Identify which cell holds the provided text, then report its [x, y] central coordinate. 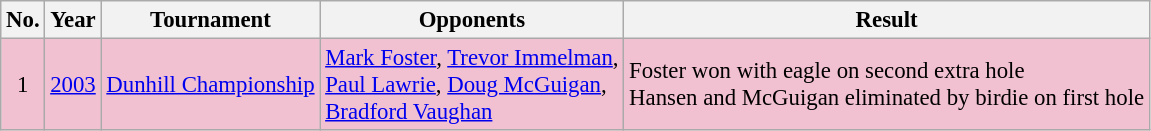
Mark Foster, Trevor Immelman, Paul Lawrie, Doug McGuigan, Bradford Vaughan [472, 85]
Result [887, 20]
1 [23, 85]
Year [73, 20]
2003 [73, 85]
Foster won with eagle on second extra holeHansen and McGuigan eliminated by birdie on first hole [887, 85]
Tournament [210, 20]
No. [23, 20]
Dunhill Championship [210, 85]
Opponents [472, 20]
